Return [x, y] of the center of cell containing provided text 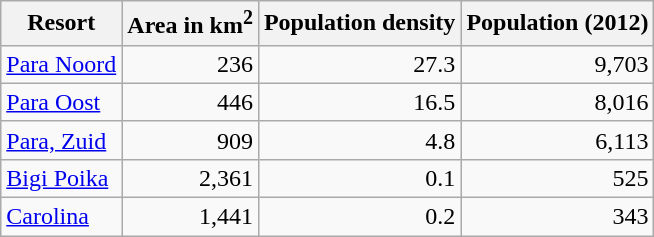
Population density [359, 24]
Resort [62, 24]
236 [190, 64]
525 [558, 178]
446 [190, 102]
4.8 [359, 140]
Para, Zuid [62, 140]
8,016 [558, 102]
Carolina [62, 217]
Para Oost [62, 102]
0.1 [359, 178]
16.5 [359, 102]
0.2 [359, 217]
27.3 [359, 64]
Para Noord [62, 64]
Bigi Poika [62, 178]
909 [190, 140]
2,361 [190, 178]
343 [558, 217]
9,703 [558, 64]
6,113 [558, 140]
Population (2012) [558, 24]
Area in km2 [190, 24]
1,441 [190, 217]
